Find where the given text appears and provide that cell's center as [x, y] coordinate. 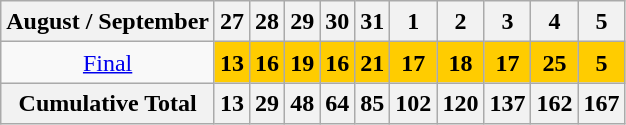
137 [508, 104]
64 [338, 104]
167 [602, 104]
120 [460, 104]
28 [268, 22]
102 [414, 104]
31 [372, 22]
27 [232, 22]
Cumulative Total [108, 104]
162 [554, 104]
3 [508, 22]
August / September [108, 22]
2 [460, 22]
4 [554, 22]
30 [338, 22]
19 [302, 62]
Final [108, 62]
18 [460, 62]
21 [372, 62]
1 [414, 22]
25 [554, 62]
48 [302, 104]
85 [372, 104]
